Identify which cell holds the provided text, then report its (X, Y) central coordinate. 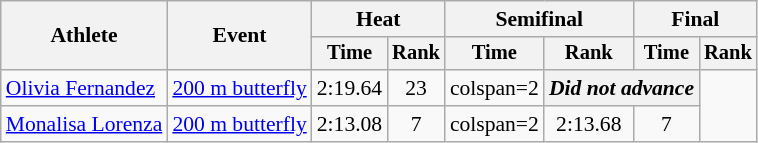
2:13.08 (350, 124)
2:13.68 (589, 124)
Monalisa Lorenza (84, 124)
Heat (378, 19)
Final (696, 19)
2:19.64 (350, 88)
Did not advance (622, 88)
Athlete (84, 36)
23 (416, 88)
Semifinal (540, 19)
Olivia Fernandez (84, 88)
Event (239, 36)
